Find where the given text appears and provide that cell's center as (X, Y) coordinate. 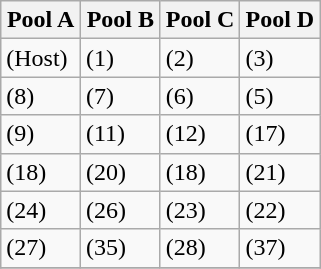
(Host) (41, 58)
(17) (280, 134)
(9) (41, 134)
(21) (280, 172)
(3) (280, 58)
(12) (200, 134)
(26) (120, 210)
(37) (280, 248)
Pool B (120, 20)
(35) (120, 248)
(22) (280, 210)
(5) (280, 96)
(7) (120, 96)
Pool D (280, 20)
Pool C (200, 20)
(1) (120, 58)
(8) (41, 96)
(20) (120, 172)
Pool A (41, 20)
(2) (200, 58)
(6) (200, 96)
(11) (120, 134)
(27) (41, 248)
(28) (200, 248)
(24) (41, 210)
(23) (200, 210)
